From the cell containing the given text, extract its center point as [x, y] coordinate. 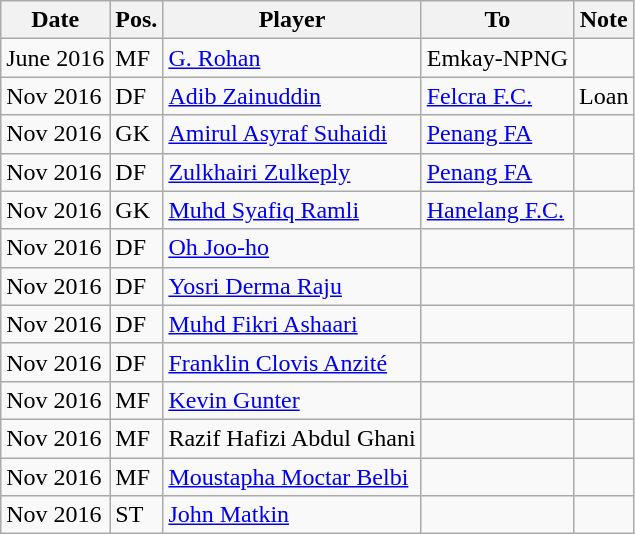
Moustapha Moctar Belbi [292, 477]
Muhd Fikri Ashaari [292, 324]
Loan [604, 96]
Felcra F.C. [497, 96]
Zulkhairi Zulkeply [292, 172]
Franklin Clovis Anzité [292, 362]
John Matkin [292, 515]
Note [604, 20]
June 2016 [56, 58]
Yosri Derma Raju [292, 286]
ST [136, 515]
Emkay-NPNG [497, 58]
Razif Hafizi Abdul Ghani [292, 438]
Amirul Asyraf Suhaidi [292, 134]
To [497, 20]
Muhd Syafiq Ramli [292, 210]
Player [292, 20]
Pos. [136, 20]
G. Rohan [292, 58]
Date [56, 20]
Adib Zainuddin [292, 96]
Hanelang F.C. [497, 210]
Oh Joo-ho [292, 248]
Kevin Gunter [292, 400]
